Capture the cell that displays the provided text and extract its [X, Y] central coordinate. 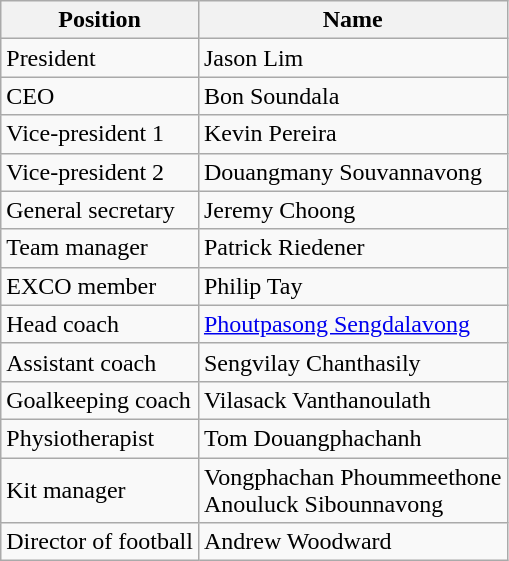
Assistant coach [100, 362]
Vice-president 1 [100, 134]
Kit manager [100, 490]
Goalkeeping coach [100, 400]
EXCO member [100, 286]
Jeremy Choong [352, 210]
Kevin Pereira [352, 134]
Vilasack Vanthanoulath [352, 400]
President [100, 58]
Jason Lim [352, 58]
Andrew Woodward [352, 542]
General secretary [100, 210]
Sengvilay Chanthasily [352, 362]
Tom Douangphachanh [352, 438]
Vongphachan Phoummeethone Anouluck Sibounnavong [352, 490]
Patrick Riedener [352, 248]
Director of football [100, 542]
Name [352, 20]
CEO [100, 96]
Bon Soundala [352, 96]
Team manager [100, 248]
Position [100, 20]
Physiotherapist [100, 438]
Philip Tay [352, 286]
Head coach [100, 324]
Douangmany Souvannavong [352, 172]
Phoutpasong Sengdalavong [352, 324]
Vice-president 2 [100, 172]
